Identify which cell holds the provided text, then report its [x, y] central coordinate. 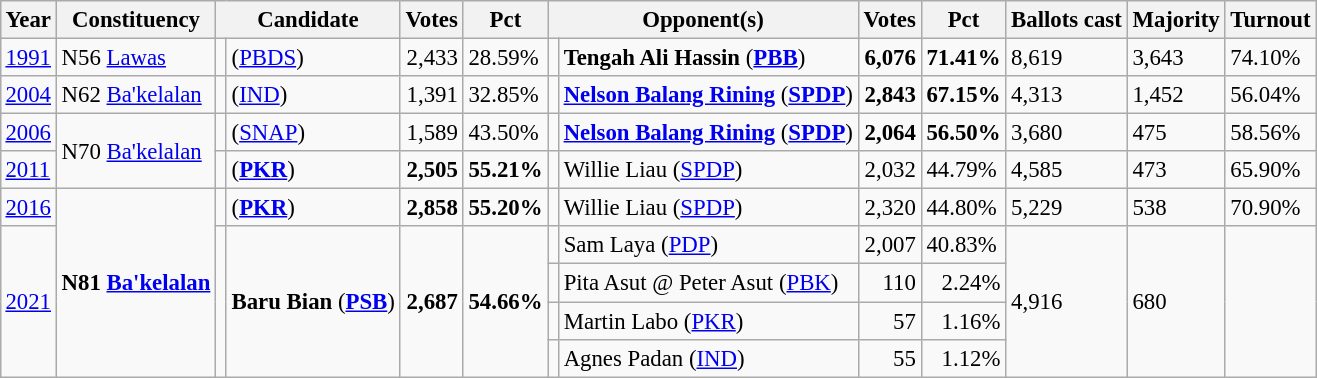
2,007 [890, 245]
55.20% [506, 208]
110 [890, 283]
2,505 [432, 170]
2,687 [432, 301]
(IND) [313, 95]
44.79% [964, 170]
56.50% [964, 133]
2,858 [432, 208]
475 [1176, 133]
3,643 [1176, 57]
67.15% [964, 95]
Ballots cast [1066, 20]
2016 [28, 208]
55 [890, 358]
3,680 [1066, 133]
Pita Asut @ Peter Asut (PBK) [708, 283]
2004 [28, 95]
Sam Laya (PDP) [708, 245]
538 [1176, 208]
57 [890, 321]
2.24% [964, 283]
2,433 [432, 57]
1991 [28, 57]
4,585 [1066, 170]
5,229 [1066, 208]
58.56% [1270, 133]
32.85% [506, 95]
Tengah Ali Hassin (PBB) [708, 57]
70.90% [1270, 208]
43.50% [506, 133]
680 [1176, 301]
1.16% [964, 321]
2021 [28, 301]
Opponent(s) [703, 20]
Candidate [308, 20]
Year [28, 20]
(PBDS) [313, 57]
1,452 [1176, 95]
2,064 [890, 133]
Constituency [136, 20]
473 [1176, 170]
2011 [28, 170]
N70 Ba'kelalan [136, 152]
4,916 [1066, 301]
74.10% [1270, 57]
Turnout [1270, 20]
4,313 [1066, 95]
Agnes Padan (IND) [708, 358]
Baru Bian (PSB) [313, 301]
N62 Ba'kelalan [136, 95]
65.90% [1270, 170]
Martin Labo (PKR) [708, 321]
Majority [1176, 20]
1,391 [432, 95]
(SNAP) [313, 133]
40.83% [964, 245]
2,843 [890, 95]
6,076 [890, 57]
1.12% [964, 358]
44.80% [964, 208]
55.21% [506, 170]
N81 Ba'kelalan [136, 283]
54.66% [506, 301]
56.04% [1270, 95]
N56 Lawas [136, 57]
8,619 [1066, 57]
2,320 [890, 208]
28.59% [506, 57]
2,032 [890, 170]
71.41% [964, 57]
2006 [28, 133]
1,589 [432, 133]
